Extract the (X, Y) coordinate from the center of the cell holding the provided text.  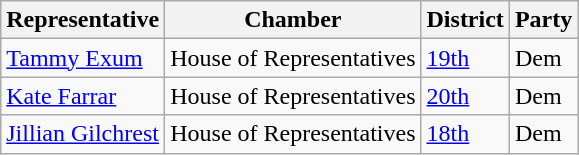
Chamber (293, 20)
Kate Farrar (83, 96)
20th (465, 96)
19th (465, 58)
Representative (83, 20)
District (465, 20)
Jillian Gilchrest (83, 134)
Party (543, 20)
18th (465, 134)
Tammy Exum (83, 58)
